Search for the cell housing the specified text and yield its (X, Y) center coordinate. 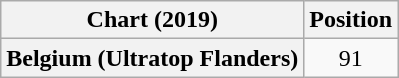
Chart (2019) (152, 20)
Position (351, 20)
Belgium (Ultratop Flanders) (152, 58)
91 (351, 58)
